From the cell containing the given text, extract its center point as [x, y] coordinate. 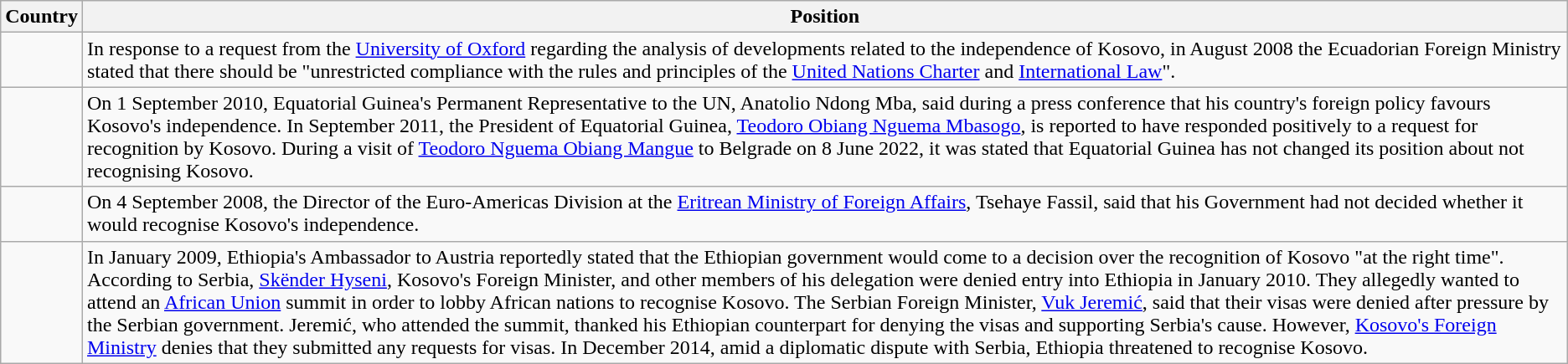
Position [824, 17]
Country [42, 17]
